Provide the [X, Y] coordinate of the cell's center where the given text is located.  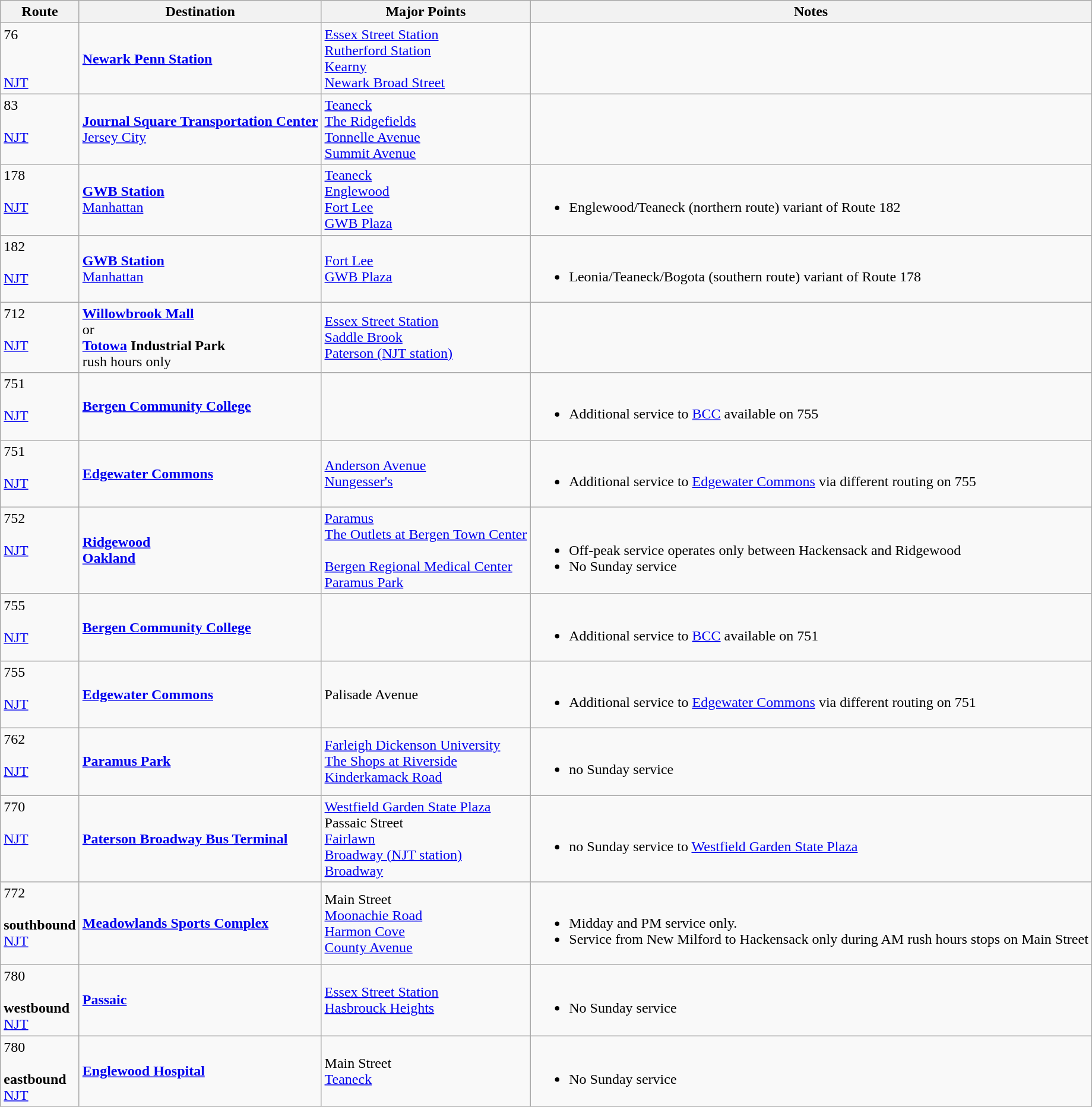
762NJT [40, 761]
Midday and PM service only.Service from New Milford to Hackensack only during AM rush hours stops on Main Street [811, 924]
Paterson Broadway Bus Terminal [200, 839]
ParamusThe Outlets at Bergen Town CenterBergen Regional Medical Center Paramus Park [426, 550]
Additional service to Edgewater Commons via different routing on 755 [811, 474]
Englewood/Teaneck (northern route) variant of Route 182 [811, 199]
76NJT [40, 58]
Essex Street StationSaddle BrookPaterson (NJT station) [426, 337]
772southboundNJT [40, 924]
Leonia/Teaneck/Bogota (southern route) variant of Route 178 [811, 268]
Additional service to BCC available on 755 [811, 406]
Newark Penn Station [200, 58]
no Sunday service [811, 761]
182NJT [40, 268]
770NJT [40, 839]
752NJT [40, 550]
780westboundNJT [40, 1001]
Major Points [426, 12]
Anderson AvenueNungesser's [426, 474]
no Sunday service to Westfield Garden State Plaza [811, 839]
780eastboundNJT [40, 1071]
Notes [811, 12]
712NJT [40, 337]
178NJT [40, 199]
Essex Street StationHasbrouck Heights [426, 1001]
Passaic [200, 1001]
RidgewoodOakland [200, 550]
Main StreetMoonachie RoadHarmon CoveCounty Avenue [426, 924]
Off-peak service operates only between Hackensack and RidgewoodNo Sunday service [811, 550]
Farleigh Dickenson UniversityThe Shops at RiversideKinderkamack Road [426, 761]
Essex Street StationRutherford StationKearnyNewark Broad Street [426, 58]
83NJT [40, 129]
Destination [200, 12]
Additional service to BCC available on 751 [811, 627]
Main StreetTeaneck [426, 1071]
TeaneckThe RidgefieldsTonnelle AvenueSummit Avenue [426, 129]
Route [40, 12]
Englewood Hospital [200, 1071]
Palisade Avenue [426, 694]
Paramus Park [200, 761]
Fort LeeGWB Plaza [426, 268]
TeaneckEnglewoodFort LeeGWB Plaza [426, 199]
Additional service to Edgewater Commons via different routing on 751 [811, 694]
Willowbrook Mall orTotowa Industrial Parkrush hours only [200, 337]
Meadowlands Sports Complex [200, 924]
Westfield Garden State PlazaPassaic StreetFairlawnBroadway (NJT station)Broadway [426, 839]
Journal Square Transportation CenterJersey City [200, 129]
